Scan for the cell matching the given text and deliver its [X, Y] coordinate at center. 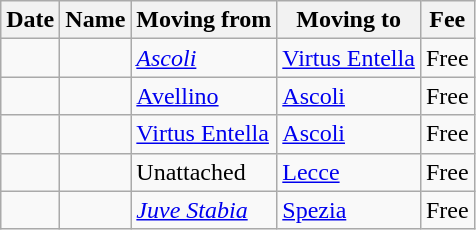
Moving to [349, 20]
Date [30, 20]
Spezia [349, 210]
Lecce [349, 172]
Name [96, 20]
Juve Stabia [204, 210]
Unattached [204, 172]
Fee [447, 20]
Avellino [204, 96]
Moving from [204, 20]
